From the cell containing the given text, extract its center point as (X, Y) coordinate. 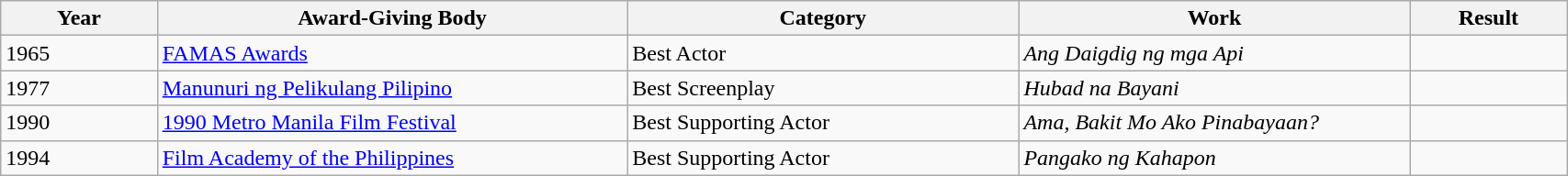
Year (79, 18)
1990 Metro Manila Film Festival (391, 123)
Hubad na Bayani (1214, 88)
FAMAS Awards (391, 53)
Work (1214, 18)
Best Screenplay (823, 88)
1977 (79, 88)
Best Actor (823, 53)
1994 (79, 158)
Ama, Bakit Mo Ako Pinabayaan? (1214, 123)
Pangako ng Kahapon (1214, 158)
Ang Daigdig ng mga Api (1214, 53)
1990 (79, 123)
1965 (79, 53)
Manunuri ng Pelikulang Pilipino (391, 88)
Category (823, 18)
Film Academy of the Philippines (391, 158)
Award-Giving Body (391, 18)
Result (1488, 18)
